For the text-containing cell, return its midpoint in (x, y) coordinate format. 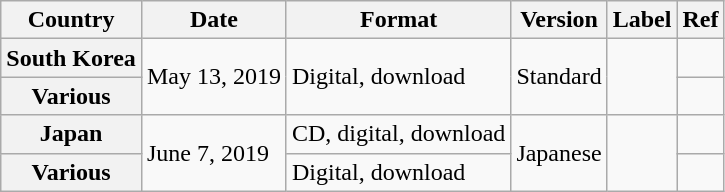
May 13, 2019 (214, 77)
CD, digital, download (398, 134)
South Korea (72, 58)
Japan (72, 134)
Country (72, 20)
Date (214, 20)
Label (642, 20)
Japanese (559, 153)
Ref (700, 20)
Format (398, 20)
June 7, 2019 (214, 153)
Standard (559, 77)
Version (559, 20)
